Locate the cell with the specified text and output its [X, Y] center coordinate. 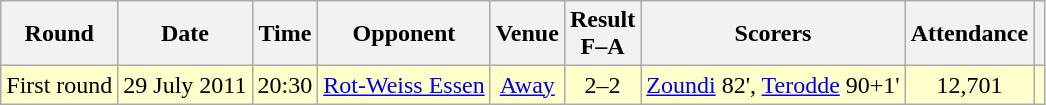
12,701 [969, 85]
2–2 [602, 85]
First round [60, 85]
ResultF–A [602, 34]
Zoundi 82', Terodde 90+1' [773, 85]
Opponent [404, 34]
Attendance [969, 34]
29 July 2011 [185, 85]
Rot-Weiss Essen [404, 85]
Scorers [773, 34]
Round [60, 34]
Away [527, 85]
Date [185, 34]
Time [285, 34]
20:30 [285, 85]
Venue [527, 34]
